From the cell containing the given text, extract its center point as (X, Y) coordinate. 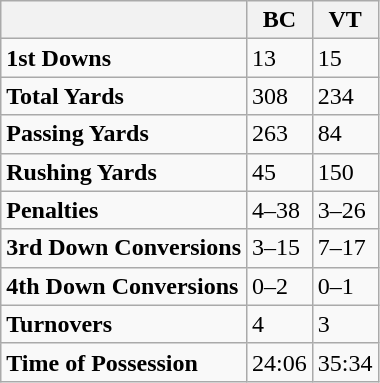
4th Down Conversions (124, 286)
0–1 (345, 286)
24:06 (280, 362)
45 (280, 172)
Time of Possession (124, 362)
3rd Down Conversions (124, 248)
7–17 (345, 248)
3 (345, 324)
84 (345, 134)
1st Downs (124, 58)
15 (345, 58)
3–15 (280, 248)
VT (345, 20)
BC (280, 20)
35:34 (345, 362)
4–38 (280, 210)
150 (345, 172)
Penalties (124, 210)
13 (280, 58)
Rushing Yards (124, 172)
Turnovers (124, 324)
0–2 (280, 286)
263 (280, 134)
Total Yards (124, 96)
Passing Yards (124, 134)
3–26 (345, 210)
308 (280, 96)
4 (280, 324)
234 (345, 96)
